Determine the (X, Y) coordinate at the center of the cell enclosing the given text.  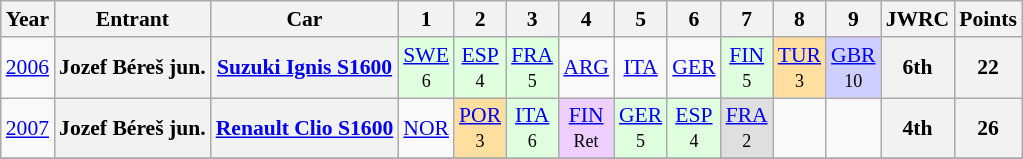
FIN5 (747, 68)
2 (480, 19)
22 (988, 68)
ITA6 (532, 128)
9 (854, 19)
6th (918, 68)
Suzuki Ignis S1600 (305, 68)
TUR3 (800, 68)
4th (918, 128)
GER5 (640, 128)
7 (747, 19)
GBR10 (854, 68)
Year (28, 19)
6 (694, 19)
3 (532, 19)
4 (586, 19)
JWRC (918, 19)
FRA2 (747, 128)
FINRet (586, 128)
Car (305, 19)
8 (800, 19)
Entrant (132, 19)
Renault Clio S1600 (305, 128)
FRA5 (532, 68)
GER (694, 68)
ARG (586, 68)
Points (988, 19)
5 (640, 19)
POR3 (480, 128)
2006 (28, 68)
NOR (426, 128)
ITA (640, 68)
SWE6 (426, 68)
26 (988, 128)
1 (426, 19)
2007 (28, 128)
